Output the (x, y) coordinate of the center of the cell containing the given text.  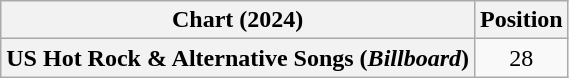
Chart (2024) (238, 20)
Position (521, 20)
28 (521, 58)
US Hot Rock & Alternative Songs (Billboard) (238, 58)
